Extract the [X, Y] coordinate from the center of the cell holding the provided text.  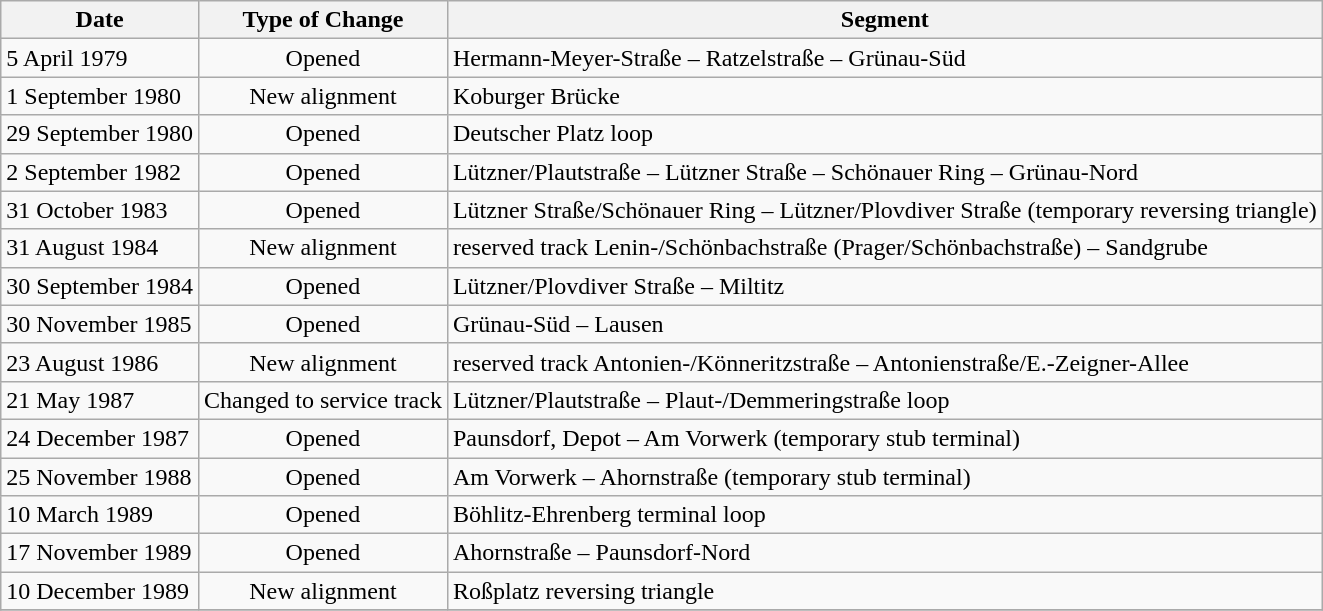
Lützner/Plovdiver Straße – Miltitz [884, 286]
reserved track Antonien-/Könneritzstraße – Antonienstraße/E.-Zeigner-Allee [884, 362]
Ahornstraße – Paunsdorf-Nord [884, 553]
Lützner Straße/Schönauer Ring – Lützner/Plovdiver Straße (temporary reversing triangle) [884, 210]
Type of Change [322, 20]
30 September 1984 [100, 286]
31 August 1984 [100, 248]
23 August 1986 [100, 362]
Lützner/Plautstraße – Plaut-/Demmeringstraße loop [884, 400]
Hermann-Meyer-Straße – Ratzelstraße – Grünau-Süd [884, 58]
1 September 1980 [100, 96]
Koburger Brücke [884, 96]
10 December 1989 [100, 591]
5 April 1979 [100, 58]
29 September 1980 [100, 134]
Roßplatz reversing triangle [884, 591]
24 December 1987 [100, 438]
Böhlitz-Ehrenberg terminal loop [884, 515]
Changed to service track [322, 400]
Am Vorwerk – Ahornstraße (temporary stub terminal) [884, 477]
Grünau-Süd – Lausen [884, 324]
17 November 1989 [100, 553]
25 November 1988 [100, 477]
Deutscher Platz loop [884, 134]
10 March 1989 [100, 515]
31 October 1983 [100, 210]
2 September 1982 [100, 172]
Lützner/Plautstraße – Lützner Straße – Schönauer Ring – Grünau-Nord [884, 172]
21 May 1987 [100, 400]
reserved track Lenin-/Schönbachstraße (Prager/Schönbachstraße) – Sandgrube [884, 248]
30 November 1985 [100, 324]
Segment [884, 20]
Paunsdorf, Depot – Am Vorwerk (temporary stub terminal) [884, 438]
Date [100, 20]
